Capture the cell that displays the provided text and extract its (x, y) central coordinate. 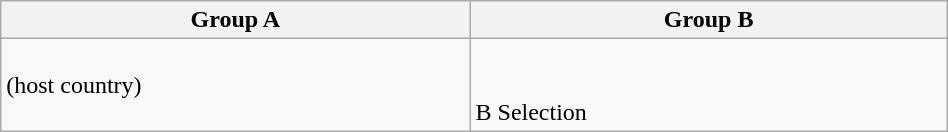
(host country) (236, 85)
Group B (708, 20)
B Selection (708, 85)
Group A (236, 20)
